From the cell containing the given text, extract its center point as (x, y) coordinate. 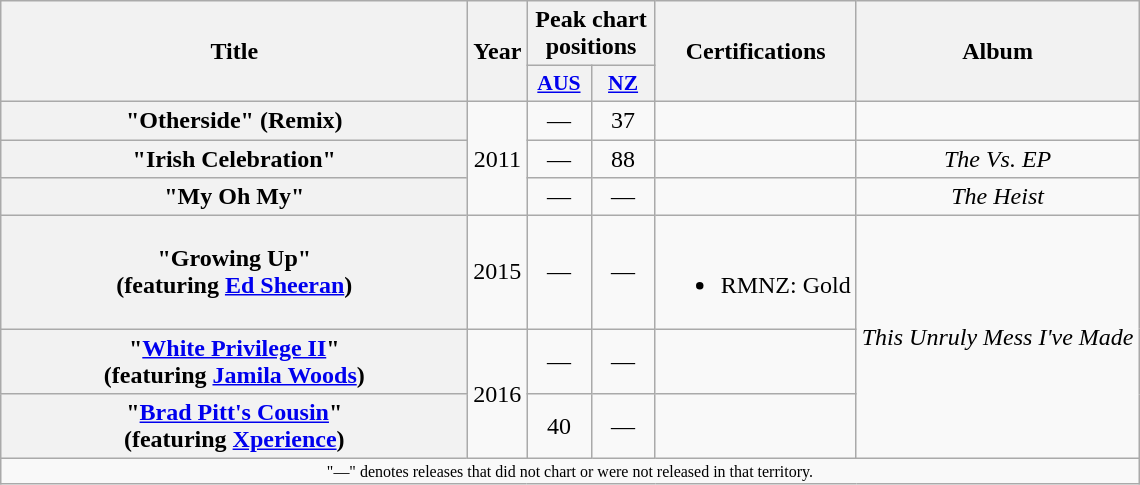
The Heist (998, 197)
AUS (559, 84)
Certifications (756, 52)
Peak chartpositions (591, 34)
The Vs. EP (998, 159)
40 (559, 426)
Title (234, 52)
"—" denotes releases that did not chart or were not released in that territory. (570, 471)
RMNZ: Gold (756, 272)
This Unruly Mess I've Made (998, 338)
Year (498, 52)
NZ (623, 84)
88 (623, 159)
2016 (498, 394)
"Otherside" (Remix) (234, 120)
"Irish Celebration" (234, 159)
Album (998, 52)
"White Privilege II"(featuring Jamila Woods) (234, 362)
"Brad Pitt's Cousin"(featuring Xperience) (234, 426)
"My Oh My" (234, 197)
2015 (498, 272)
37 (623, 120)
2011 (498, 158)
"Growing Up"(featuring Ed Sheeran) (234, 272)
